Find where the given text appears and provide that cell's center as (x, y) coordinate. 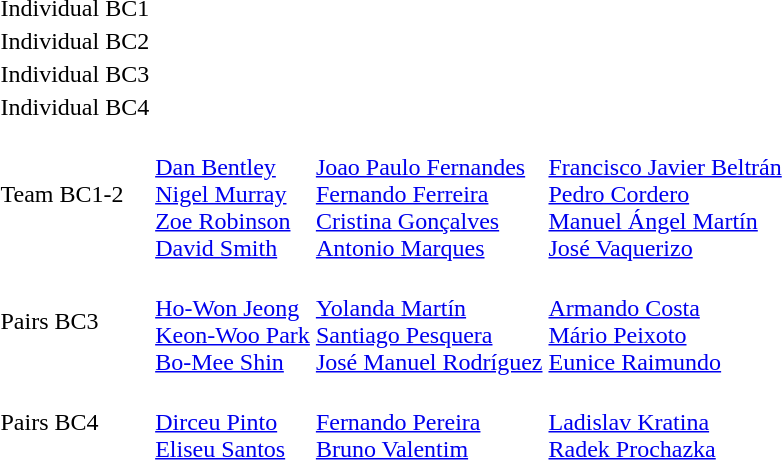
Dan Bentley Nigel Murray Zoe Robinson David Smith (233, 194)
Ho-Won Jeong Keon-Woo Park Bo-Mee Shin (233, 322)
Joao Paulo Fernandes Fernando Ferreira Cristina Gonçalves Antonio Marques (429, 194)
Yolanda Martín Santiago Pesquera José Manuel Rodríguez (429, 322)
